Identify which cell holds the provided text, then report its (x, y) central coordinate. 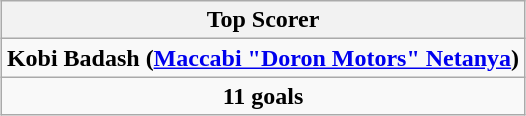
11 goals (262, 96)
Kobi Badash (Maccabi "Doron Motors" Netanya) (262, 58)
Top Scorer (262, 20)
